Scan for the cell matching the given text and deliver its (X, Y) coordinate at center. 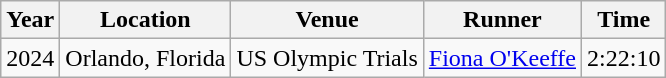
2:22:10 (624, 58)
Runner (502, 20)
2024 (30, 58)
Fiona O'Keeffe (502, 58)
Venue (327, 20)
Time (624, 20)
Year (30, 20)
US Olympic Trials (327, 58)
Location (146, 20)
Orlando, Florida (146, 58)
